Detect which cell encompasses the target text, then output its [x, y] center coordinate. 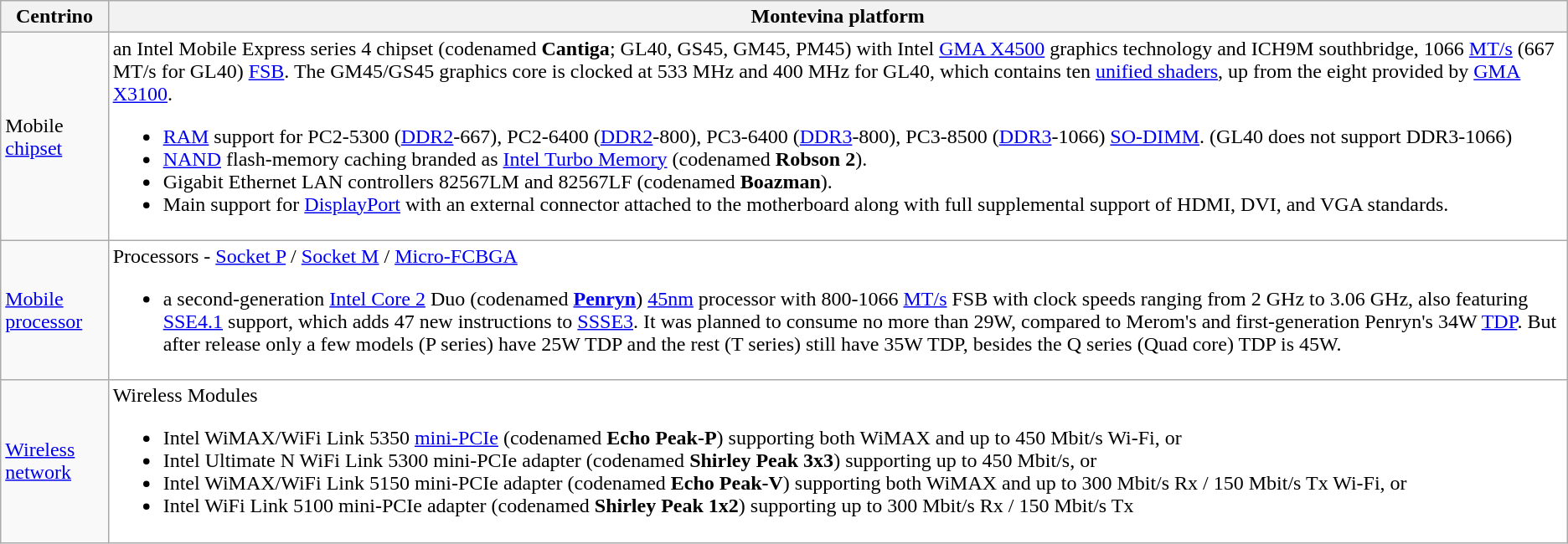
Wireless network [54, 461]
Mobile chipset [54, 136]
Mobile processor [54, 310]
Centrino [54, 17]
Montevina platform [838, 17]
